Identify which cell holds the provided text, then report its [X, Y] central coordinate. 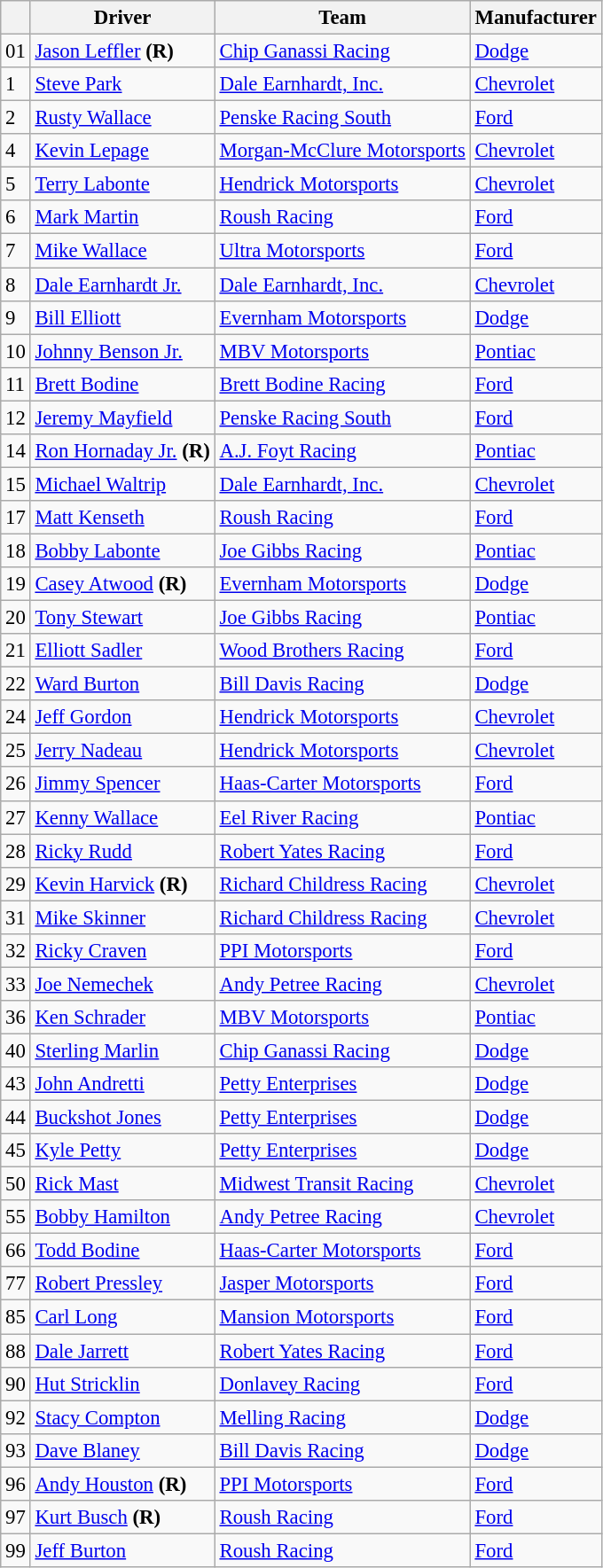
26 [16, 784]
Eel River Racing [342, 817]
Carl Long [122, 1317]
Tony Stewart [122, 618]
14 [16, 451]
A.J. Foyt Racing [342, 451]
88 [16, 1351]
Kevin Harvick (R) [122, 884]
99 [16, 1550]
4 [16, 151]
Ultra Motorsports [342, 251]
1 [16, 84]
John Andretti [122, 1084]
8 [16, 285]
18 [16, 550]
5 [16, 184]
Joe Nemechek [122, 984]
44 [16, 1118]
21 [16, 651]
01 [16, 51]
85 [16, 1317]
Bill Elliott [122, 317]
Ricky Craven [122, 951]
24 [16, 717]
Melling Racing [342, 1417]
43 [16, 1084]
27 [16, 817]
Todd Bodine [122, 1251]
Johnny Benson Jr. [122, 351]
50 [16, 1184]
Brett Bodine Racing [342, 384]
22 [16, 684]
Matt Kenseth [122, 518]
Mike Skinner [122, 917]
45 [16, 1151]
Team [342, 18]
Dale Earnhardt Jr. [122, 285]
Rick Mast [122, 1184]
15 [16, 484]
32 [16, 951]
Sterling Marlin [122, 1050]
Bobby Labonte [122, 550]
11 [16, 384]
2 [16, 118]
Wood Brothers Racing [342, 651]
Kevin Lepage [122, 151]
97 [16, 1517]
Jeff Burton [122, 1550]
Jerry Nadeau [122, 751]
Michael Waltrip [122, 484]
Dave Blaney [122, 1450]
Donlavey Racing [342, 1384]
36 [16, 1018]
25 [16, 751]
12 [16, 417]
Kenny Wallace [122, 817]
96 [16, 1484]
17 [16, 518]
9 [16, 317]
Ken Schrader [122, 1018]
Casey Atwood (R) [122, 584]
Jeremy Mayfield [122, 417]
Jason Leffler (R) [122, 51]
Bobby Hamilton [122, 1217]
Terry Labonte [122, 184]
Mike Wallace [122, 251]
Kyle Petty [122, 1151]
Driver [122, 18]
93 [16, 1450]
Hut Stricklin [122, 1384]
Midwest Transit Racing [342, 1184]
Mansion Motorsports [342, 1317]
28 [16, 851]
Ricky Rudd [122, 851]
Jimmy Spencer [122, 784]
7 [16, 251]
Buckshot Jones [122, 1118]
55 [16, 1217]
Kurt Busch (R) [122, 1517]
10 [16, 351]
20 [16, 618]
66 [16, 1251]
Ward Burton [122, 684]
Jasper Motorsports [342, 1284]
Rusty Wallace [122, 118]
19 [16, 584]
Jeff Gordon [122, 717]
Andy Houston (R) [122, 1484]
Dale Jarrett [122, 1351]
Robert Pressley [122, 1284]
31 [16, 917]
Stacy Compton [122, 1417]
92 [16, 1417]
90 [16, 1384]
Brett Bodine [122, 384]
Ron Hornaday Jr. (R) [122, 451]
Morgan-McClure Motorsports [342, 151]
Steve Park [122, 84]
Manufacturer [536, 18]
Elliott Sadler [122, 651]
40 [16, 1050]
29 [16, 884]
33 [16, 984]
Mark Martin [122, 217]
6 [16, 217]
77 [16, 1284]
